Find where the given text appears and provide that cell's center as [x, y] coordinate. 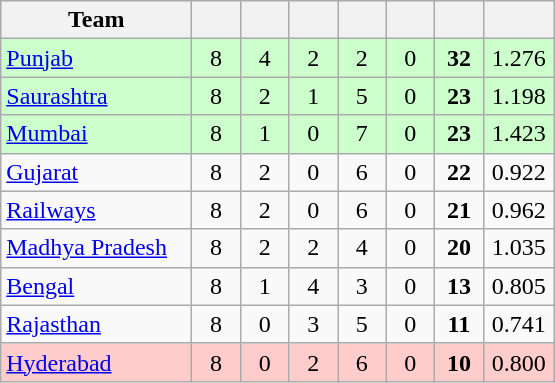
Mumbai [96, 134]
10 [460, 362]
1.035 [518, 248]
Saurashtra [96, 96]
22 [460, 172]
Rajasthan [96, 324]
20 [460, 248]
7 [362, 134]
0.962 [518, 210]
Bengal [96, 286]
32 [460, 58]
1.423 [518, 134]
0.800 [518, 362]
0.922 [518, 172]
Punjab [96, 58]
Hyderabad [96, 362]
1.198 [518, 96]
Gujarat [96, 172]
Team [96, 20]
0.805 [518, 286]
0.741 [518, 324]
1.276 [518, 58]
Railways [96, 210]
Madhya Pradesh [96, 248]
13 [460, 286]
11 [460, 324]
21 [460, 210]
